Identify which cell holds the provided text, then report its (x, y) central coordinate. 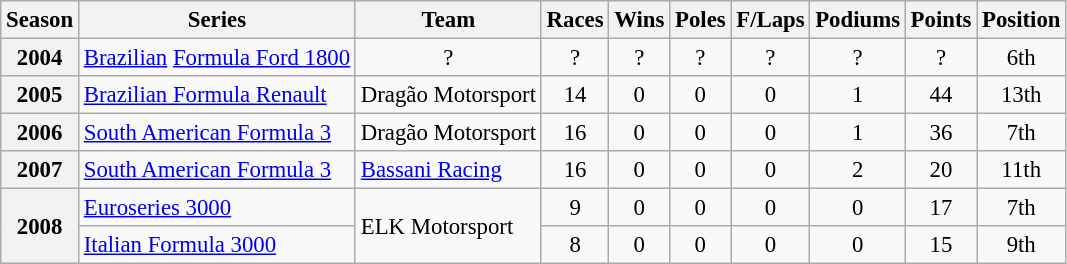
Season (40, 20)
Italian Formula 3000 (216, 245)
2007 (40, 170)
Poles (700, 20)
2008 (40, 226)
11th (1022, 170)
15 (940, 245)
14 (575, 95)
F/Laps (770, 20)
Bassani Racing (448, 170)
2004 (40, 58)
2005 (40, 95)
6th (1022, 58)
Points (940, 20)
20 (940, 170)
Brazilian Formula Renault (216, 95)
9 (575, 208)
Podiums (858, 20)
2 (858, 170)
Series (216, 20)
13th (1022, 95)
17 (940, 208)
44 (940, 95)
36 (940, 133)
ELK Motorsport (448, 226)
Races (575, 20)
Wins (640, 20)
Position (1022, 20)
8 (575, 245)
Team (448, 20)
9th (1022, 245)
Brazilian Formula Ford 1800 (216, 58)
Euroseries 3000 (216, 208)
2006 (40, 133)
